Detect which cell encompasses the target text, then output its [X, Y] center coordinate. 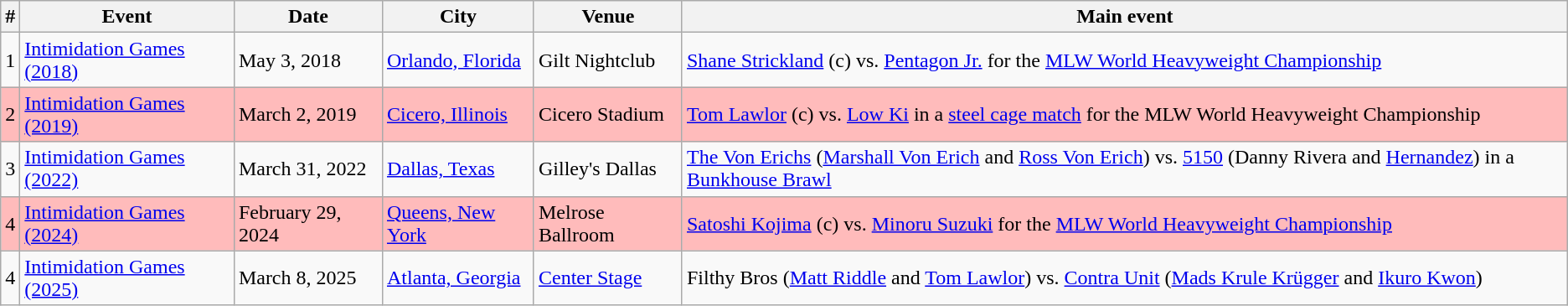
Filthy Bros (Matt Riddle and Tom Lawlor) vs. Contra Unit (Mads Krule Krügger and Ikuro Kwon) [1124, 278]
March 2, 2019 [308, 114]
Event [127, 17]
Intimidation Games (2018) [127, 60]
February 29, 2024 [308, 223]
Satoshi Kojima (c) vs. Minoru Suzuki for the MLW World Heavyweight Championship [1124, 223]
Intimidation Games (2024) [127, 223]
Cicero, Illinois [457, 114]
Intimidation Games (2019) [127, 114]
1 [10, 60]
Gilt Nightclub [608, 60]
3 [10, 169]
March 8, 2025 [308, 278]
May 3, 2018 [308, 60]
Intimidation Games (2025) [127, 278]
Intimidation Games (2022) [127, 169]
Main event [1124, 17]
Date [308, 17]
Melrose Ballroom [608, 223]
Gilley's Dallas [608, 169]
The Von Erichs (Marshall Von Erich and Ross Von Erich) vs. 5150 (Danny Rivera and Hernandez) in a Bunkhouse Brawl [1124, 169]
Cicero Stadium [608, 114]
Dallas, Texas [457, 169]
Atlanta, Georgia [457, 278]
Orlando, Florida [457, 60]
Shane Strickland (c) vs. Pentagon Jr. for the MLW World Heavyweight Championship [1124, 60]
Center Stage [608, 278]
March 31, 2022 [308, 169]
# [10, 17]
City [457, 17]
Venue [608, 17]
Tom Lawlor (c) vs. Low Ki in a steel cage match for the MLW World Heavyweight Championship [1124, 114]
Queens, New York [457, 223]
2 [10, 114]
